Detect which cell encompasses the target text, then output its [X, Y] center coordinate. 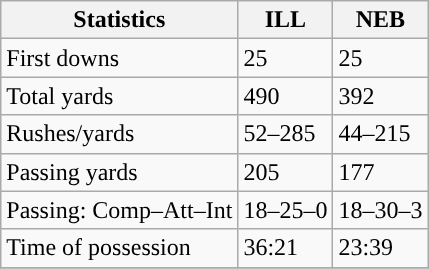
Passing yards [120, 172]
23:39 [380, 248]
Time of possession [120, 248]
205 [286, 172]
18–25–0 [286, 210]
52–285 [286, 134]
First downs [120, 58]
177 [380, 172]
NEB [380, 20]
18–30–3 [380, 210]
ILL [286, 20]
392 [380, 96]
Rushes/yards [120, 134]
36:21 [286, 248]
Statistics [120, 20]
Passing: Comp–Att–Int [120, 210]
44–215 [380, 134]
490 [286, 96]
Total yards [120, 96]
